From the cell containing the given text, extract its center point as [X, Y] coordinate. 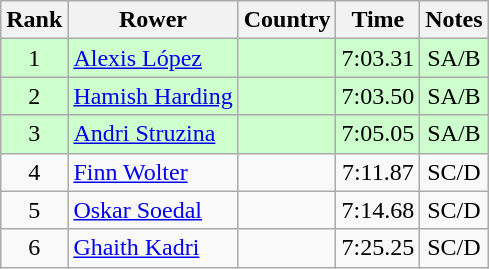
Andri Struzina [153, 134]
Rower [153, 20]
Ghaith Kadri [153, 248]
7:14.68 [378, 210]
Time [378, 20]
2 [34, 96]
5 [34, 210]
4 [34, 172]
Oskar Soedal [153, 210]
7:03.31 [378, 58]
7:25.25 [378, 248]
Country [287, 20]
7:05.05 [378, 134]
1 [34, 58]
3 [34, 134]
7:03.50 [378, 96]
Alexis López [153, 58]
Notes [454, 20]
7:11.87 [378, 172]
Rank [34, 20]
6 [34, 248]
Hamish Harding [153, 96]
Finn Wolter [153, 172]
